Capture the cell that displays the provided text and extract its (X, Y) central coordinate. 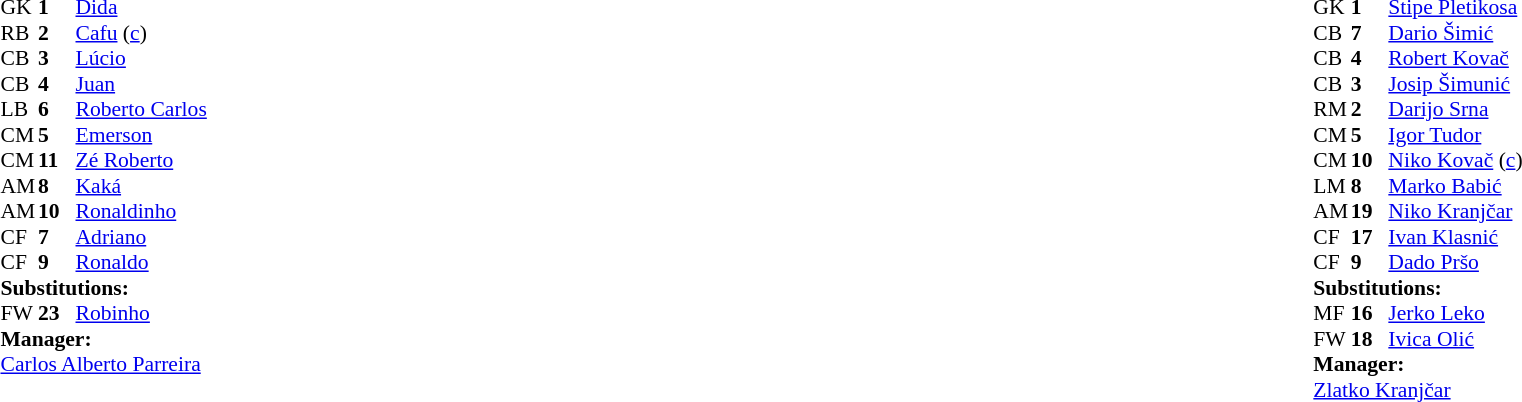
Dado Pršo (1455, 263)
Carlos Alberto Parreira (103, 365)
Dario Šimić (1455, 33)
Robert Kovač (1455, 59)
Marko Babić (1455, 186)
23 (57, 313)
11 (57, 161)
RB (19, 33)
Niko Kovač (c) (1455, 161)
RM (1332, 109)
Robinho (142, 313)
Darijo Srna (1455, 109)
19 (1370, 211)
Josip Šimunić (1455, 84)
Ronaldo (142, 263)
Ivan Klasnić (1455, 237)
Kaká (142, 186)
Niko Kranjčar (1455, 211)
18 (1370, 339)
Igor Tudor (1455, 135)
Ronaldinho (142, 211)
17 (1370, 237)
16 (1370, 313)
Adriano (142, 237)
Emerson (142, 135)
Zé Roberto (142, 161)
Roberto Carlos (142, 109)
LB (19, 109)
6 (57, 109)
Juan (142, 84)
Cafu (c) (142, 33)
Lúcio (142, 59)
Jerko Leko (1455, 313)
MF (1332, 313)
Ivica Olić (1455, 339)
LM (1332, 186)
